For the text-containing cell, return its midpoint in [X, Y] coordinate format. 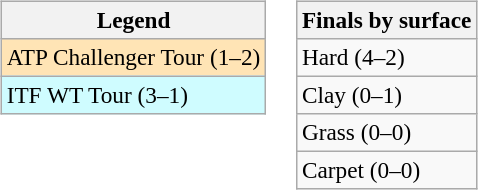
Clay (0–1) [387, 95]
Hard (4–2) [387, 57]
ATP Challenger Tour (1–2) [133, 57]
Grass (0–0) [387, 133]
Carpet (0–0) [387, 171]
Legend [133, 20]
ITF WT Tour (3–1) [133, 95]
Finals by surface [387, 20]
